Detect which cell encompasses the target text, then output its (x, y) center coordinate. 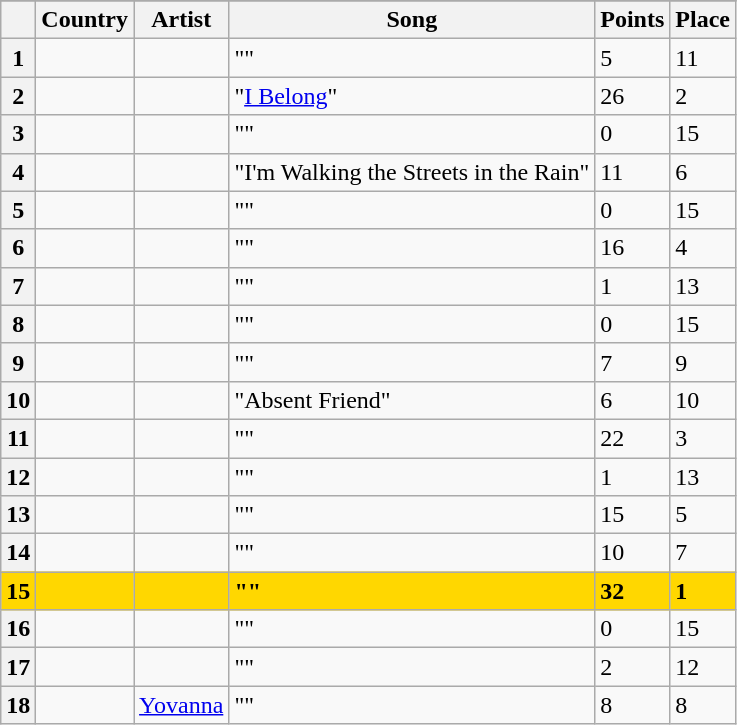
Place (703, 20)
"I'm Walking the Streets in the Rain" (412, 172)
17 (18, 667)
26 (632, 96)
22 (632, 438)
32 (632, 591)
"I Belong" (412, 96)
18 (18, 705)
14 (18, 553)
Song (412, 20)
Artist (182, 20)
Country (85, 20)
Yovanna (182, 705)
Points (632, 20)
"Absent Friend" (412, 400)
